Output the (x, y) coordinate of the center of the cell containing the given text.  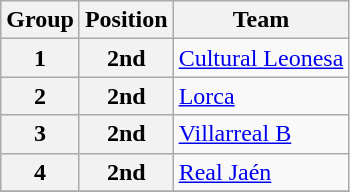
Lorca (261, 96)
4 (40, 172)
Position (126, 20)
Group (40, 20)
Villarreal B (261, 134)
Team (261, 20)
2 (40, 96)
1 (40, 58)
Real Jaén (261, 172)
3 (40, 134)
Cultural Leonesa (261, 58)
